Extract the (X, Y) coordinate from the center of the cell holding the provided text.  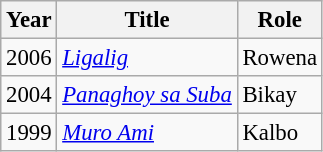
Bikay (280, 95)
Rowena (280, 58)
2006 (29, 58)
2004 (29, 95)
1999 (29, 133)
Panaghoy sa Suba (147, 95)
Ligalig (147, 58)
Title (147, 20)
Year (29, 20)
Muro Ami (147, 133)
Role (280, 20)
Kalbo (280, 133)
